Find where the given text appears and provide that cell's center as (x, y) coordinate. 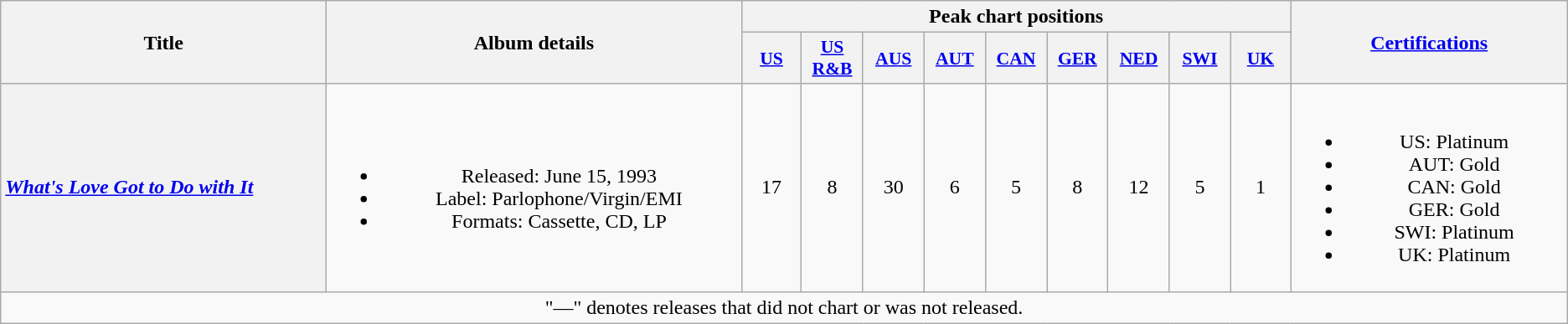
US (771, 59)
What's Love Got to Do with It (164, 188)
Title (164, 42)
UK (1261, 59)
US: PlatinumAUT: GoldCAN: GoldGER: GoldSWI: PlatinumUK: Platinum (1429, 188)
"—" denotes releases that did not chart or was not released. (784, 307)
NED (1139, 59)
CAN (1015, 59)
GER (1077, 59)
Released: June 15, 1993Label: Parlophone/Virgin/EMIFormats: Cassette, CD, LP (534, 188)
Peak chart positions (1016, 17)
6 (955, 188)
Certifications (1429, 42)
SWI (1199, 59)
US R&B (833, 59)
12 (1139, 188)
Album details (534, 42)
1 (1261, 188)
17 (771, 188)
AUS (893, 59)
30 (893, 188)
AUT (955, 59)
